Find where the given text appears and provide that cell's center as (x, y) coordinate. 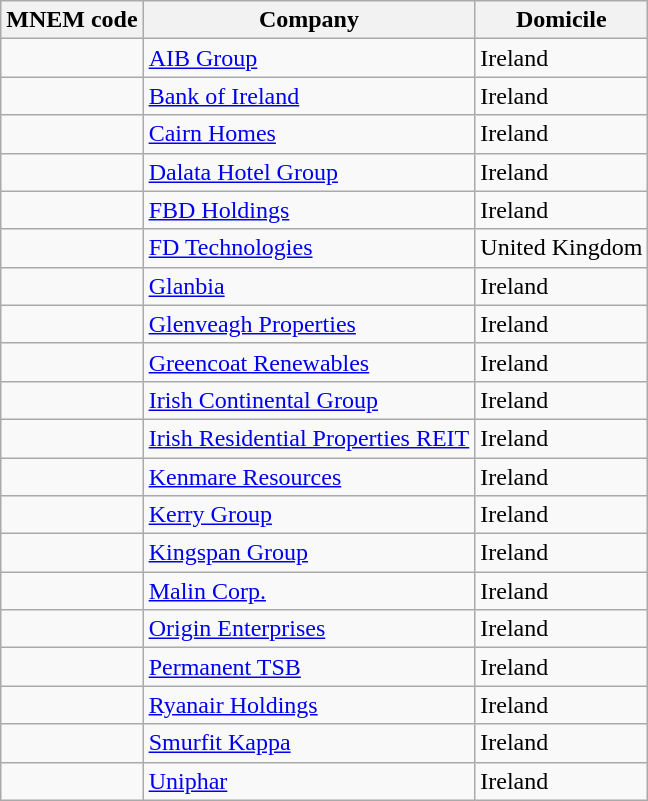
Kingspan Group (309, 553)
Greencoat Renewables (309, 362)
Smurfit Kappa (309, 743)
Bank of Ireland (309, 96)
AIB Group (309, 58)
Irish Residential Properties REIT (309, 438)
Cairn Homes (309, 134)
Kenmare Resources (309, 477)
Company (309, 20)
FBD Holdings (309, 210)
Kerry Group (309, 515)
Glenveagh Properties (309, 324)
Ryanair Holdings (309, 705)
Domicile (562, 20)
Glanbia (309, 286)
Permanent TSB (309, 667)
Origin Enterprises (309, 629)
Malin Corp. (309, 591)
Uniphar (309, 781)
MNEM code (72, 20)
Dalata Hotel Group (309, 172)
Irish Continental Group (309, 400)
FD Technologies (309, 248)
United Kingdom (562, 248)
